Return (X, Y) of the center of cell containing provided text 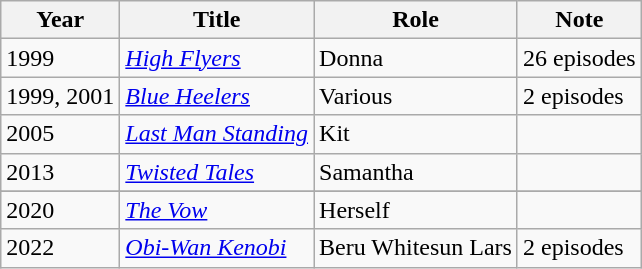
1999, 2001 (60, 96)
Title (217, 20)
Samantha (416, 172)
Donna (416, 58)
2020 (60, 210)
2013 (60, 172)
2005 (60, 134)
High Flyers (217, 58)
Role (416, 20)
Year (60, 20)
Note (579, 20)
Last Man Standing (217, 134)
Kit (416, 134)
Twisted Tales (217, 172)
The Vow (217, 210)
Beru Whitesun Lars (416, 248)
2022 (60, 248)
1999 (60, 58)
Blue Heelers (217, 96)
26 episodes (579, 58)
Various (416, 96)
Obi-Wan Kenobi (217, 248)
Herself (416, 210)
